Identify which cell holds the provided text, then report its [x, y] central coordinate. 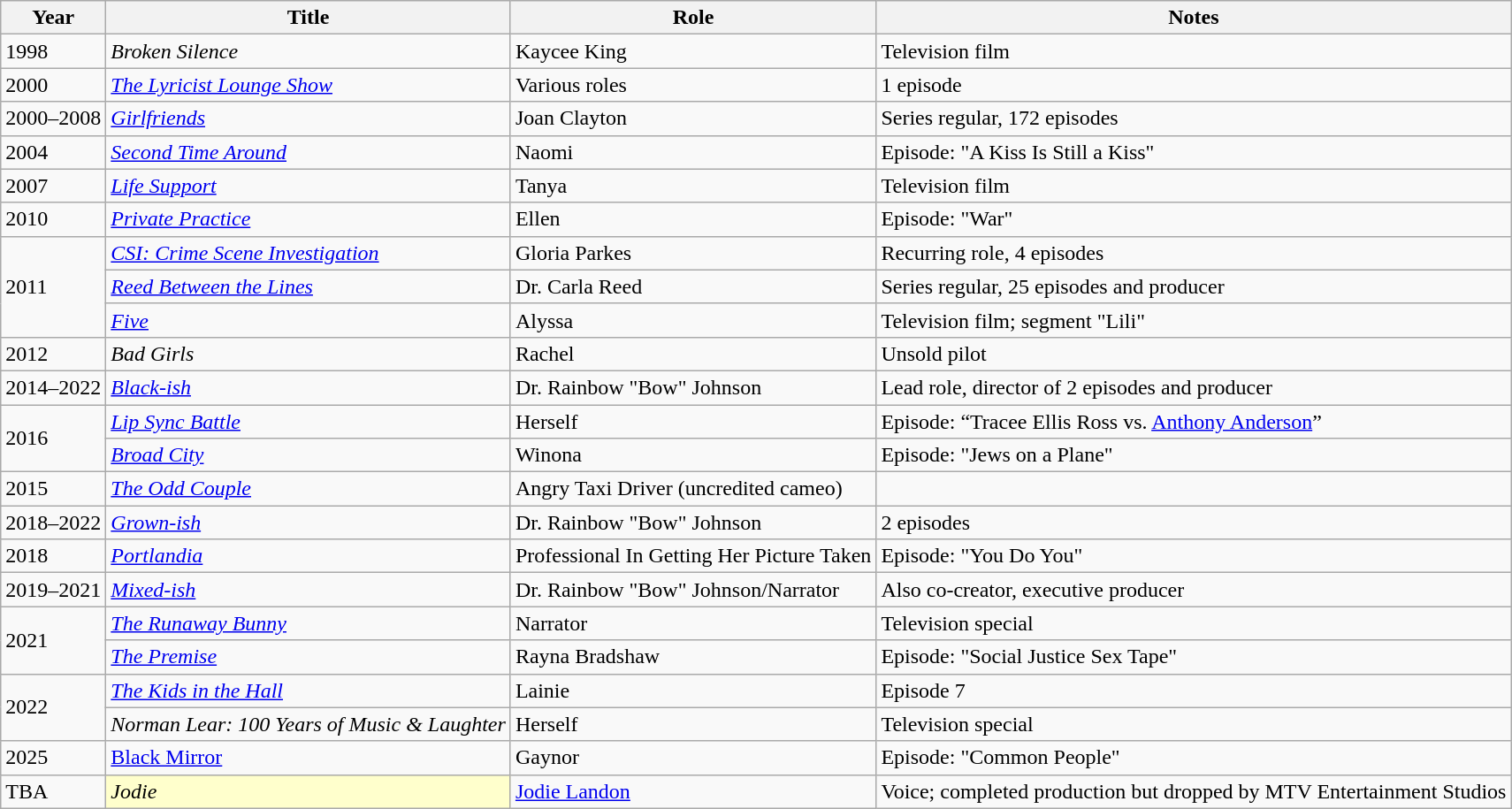
Gloria Parkes [693, 253]
2016 [53, 439]
Broad City [309, 455]
Episode 7 [1194, 691]
Grown-ish [309, 523]
Black Mirror [309, 758]
Professional In Getting Her Picture Taken [693, 556]
Role [693, 18]
Lainie [693, 691]
1998 [53, 51]
2018–2022 [53, 523]
The Kids in the Hall [309, 691]
TBA [53, 791]
Kaycee King [693, 51]
Mixed-ish [309, 590]
Episode: "A Kiss Is Still a Kiss" [1194, 152]
Episode: "Social Justice Sex Tape" [1194, 657]
Episode: "Common People" [1194, 758]
Life Support [309, 186]
Bad Girls [309, 354]
Winona [693, 455]
Alyssa [693, 320]
Also co-creator, executive producer [1194, 590]
The Premise [309, 657]
2004 [53, 152]
Second Time Around [309, 152]
2010 [53, 219]
Tanya [693, 186]
Title [309, 18]
2021 [53, 640]
Lead role, director of 2 episodes and producer [1194, 387]
Jodie Landon [693, 791]
2007 [53, 186]
CSI: Crime Scene Investigation [309, 253]
Reed Between the Lines [309, 286]
Dr. Carla Reed [693, 286]
Gaynor [693, 758]
Girlfriends [309, 118]
Angry Taxi Driver (uncredited cameo) [693, 489]
2018 [53, 556]
Episode: "You Do You" [1194, 556]
Ellen [693, 219]
Year [53, 18]
Joan Clayton [693, 118]
1 episode [1194, 85]
Television film; segment "Lili" [1194, 320]
2022 [53, 707]
Broken Silence [309, 51]
Notes [1194, 18]
2 episodes [1194, 523]
Episode: "Jews on a Plane" [1194, 455]
Portlandia [309, 556]
2000 [53, 85]
Series regular, 25 episodes and producer [1194, 286]
Norman Lear: 100 Years of Music & Laughter [309, 724]
Voice; completed production but dropped by MTV Entertainment Studios [1194, 791]
Five [309, 320]
Private Practice [309, 219]
Rachel [693, 354]
Rayna Bradshaw [693, 657]
Naomi [693, 152]
Recurring role, 4 episodes [1194, 253]
The Lyricist Lounge Show [309, 85]
2025 [53, 758]
Series regular, 172 episodes [1194, 118]
Various roles [693, 85]
The Runaway Bunny [309, 623]
The Odd Couple [309, 489]
2012 [53, 354]
Jodie [309, 791]
2019–2021 [53, 590]
2000–2008 [53, 118]
Episode: “Tracee Ellis Ross vs. Anthony Anderson” [1194, 422]
2011 [53, 286]
Unsold pilot [1194, 354]
Narrator [693, 623]
2014–2022 [53, 387]
Black-ish [309, 387]
2015 [53, 489]
Episode: "War" [1194, 219]
Lip Sync Battle [309, 422]
Dr. Rainbow "Bow" Johnson/Narrator [693, 590]
